Identify which cell holds the provided text, then report its [x, y] central coordinate. 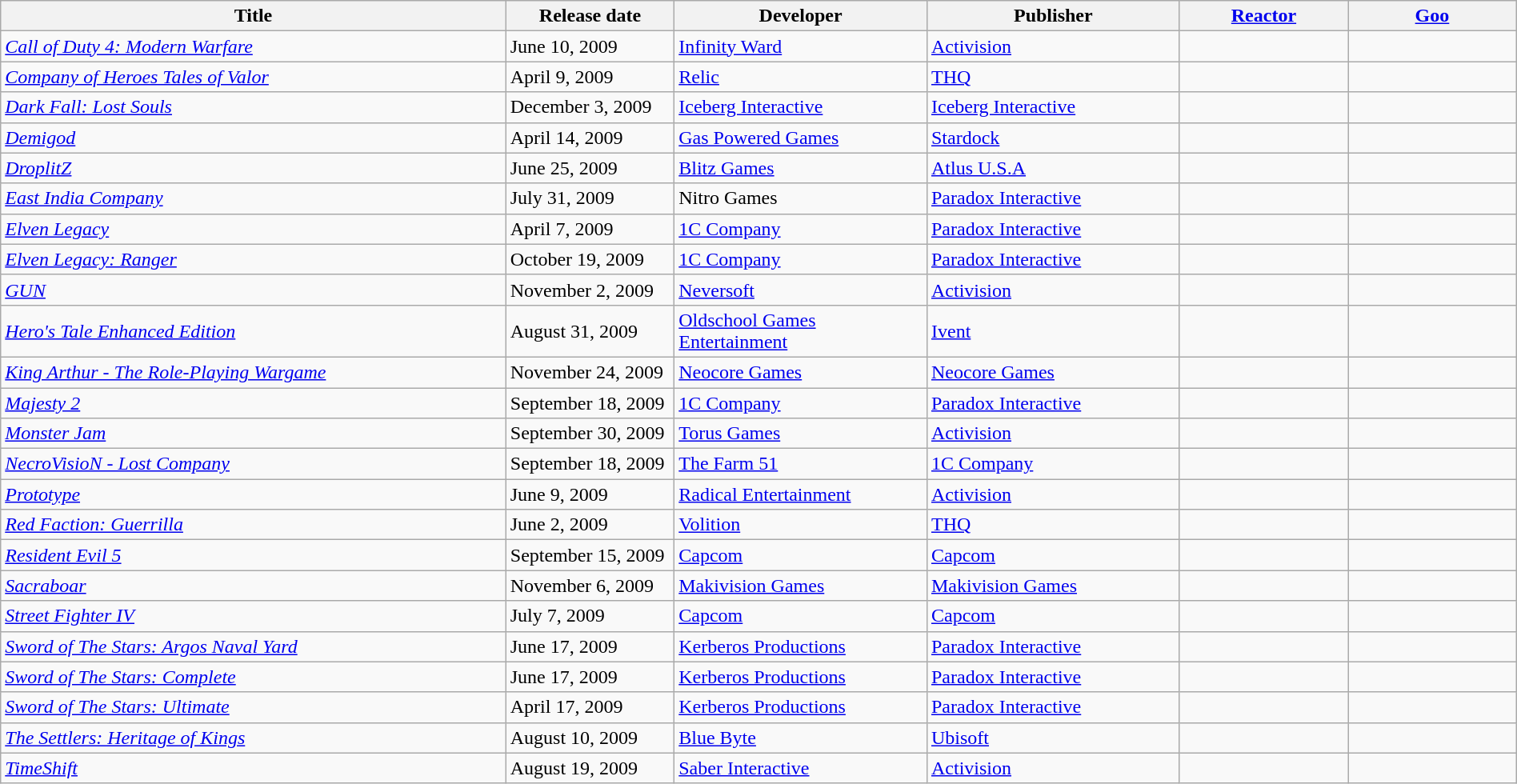
The Settlers: Heritage of Kings [254, 738]
Developer [801, 16]
June 25, 2009 [590, 168]
Nitro Games [801, 198]
July 7, 2009 [590, 616]
April 17, 2009 [590, 707]
Ivent [1053, 331]
Blitz Games [801, 168]
TimeShift [254, 768]
Red Faction: Guerrilla [254, 525]
August 10, 2009 [590, 738]
June 2, 2009 [590, 525]
Hero's Tale Enhanced Edition [254, 331]
Oldschool Games Entertainment [801, 331]
Sacraboar [254, 586]
Infinity Ward [801, 46]
April 9, 2009 [590, 77]
DroplitZ [254, 168]
Title [254, 16]
August 19, 2009 [590, 768]
November 2, 2009 [590, 290]
December 3, 2009 [590, 107]
Majesty 2 [254, 402]
Monster Jam [254, 434]
September 30, 2009 [590, 434]
October 19, 2009 [590, 259]
Neversoft [801, 290]
November 6, 2009 [590, 586]
June 9, 2009 [590, 494]
Street Fighter IV [254, 616]
East India Company [254, 198]
June 10, 2009 [590, 46]
King Arthur - The Role-Playing Wargame [254, 372]
Goo [1432, 16]
Blue Byte [801, 738]
Dark Fall: Lost Souls [254, 107]
Gas Powered Games [801, 138]
Sword of The Stars: Argos Naval Yard [254, 646]
April 14, 2009 [590, 138]
Radical Entertainment [801, 494]
Prototype [254, 494]
Sword of The Stars: Complete [254, 677]
Atlus U.S.A [1053, 168]
Publisher [1053, 16]
Elven Legacy [254, 229]
Elven Legacy: Ranger [254, 259]
Call of Duty 4: Modern Warfare [254, 46]
Ubisoft [1053, 738]
Torus Games [801, 434]
Company of Heroes Tales of Valor [254, 77]
Relic [801, 77]
November 24, 2009 [590, 372]
Resident Evil 5 [254, 555]
April 7, 2009 [590, 229]
Demigod [254, 138]
Stardock [1053, 138]
The Farm 51 [801, 464]
September 15, 2009 [590, 555]
July 31, 2009 [590, 198]
Volition [801, 525]
Release date [590, 16]
August 31, 2009 [590, 331]
NecroVisioN - Lost Company [254, 464]
Reactor [1263, 16]
GUN [254, 290]
Saber Interactive [801, 768]
Sword of The Stars: Ultimate [254, 707]
